From the cell containing the given text, extract its center point as [X, Y] coordinate. 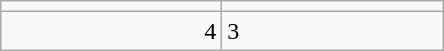
3 [332, 31]
4 [112, 31]
